Provide the [X, Y] coordinate of the cell's center where the given text is located.  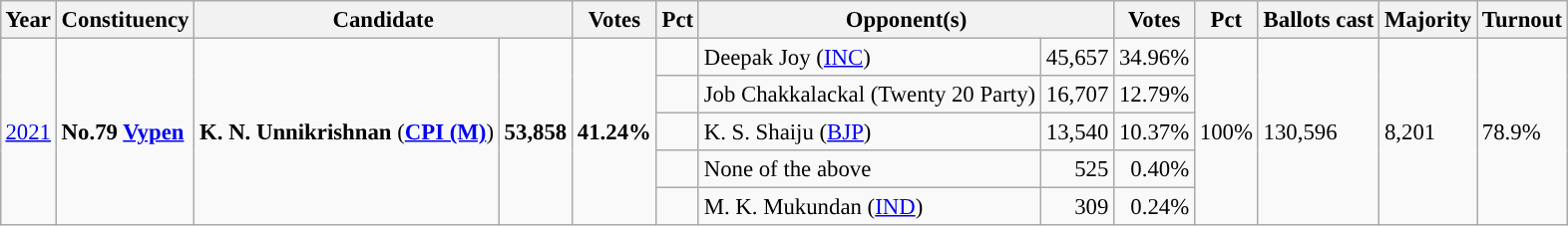
309 [1077, 207]
525 [1077, 169]
10.37% [1155, 132]
41.24% [614, 131]
M. K. Mukundan (IND) [870, 207]
Constituency [125, 20]
Deepak Joy (INC) [870, 57]
Ballots cast [1319, 20]
12.79% [1155, 95]
Year [28, 20]
0.24% [1155, 207]
Job Chakkalackal (Twenty 20 Party) [870, 95]
K. N. Unnikrishnan (CPI (M)) [347, 131]
78.9% [1522, 131]
None of the above [870, 169]
53,858 [535, 131]
0.40% [1155, 169]
13,540 [1077, 132]
16,707 [1077, 95]
Candidate [383, 20]
2021 [28, 131]
Turnout [1522, 20]
K. S. Shaiju (BJP) [870, 132]
Opponent(s) [906, 20]
100% [1227, 131]
Majority [1428, 20]
45,657 [1077, 57]
34.96% [1155, 57]
No.79 Vypen [125, 131]
8,201 [1428, 131]
130,596 [1319, 131]
